Detect which cell encompasses the target text, then output its (x, y) center coordinate. 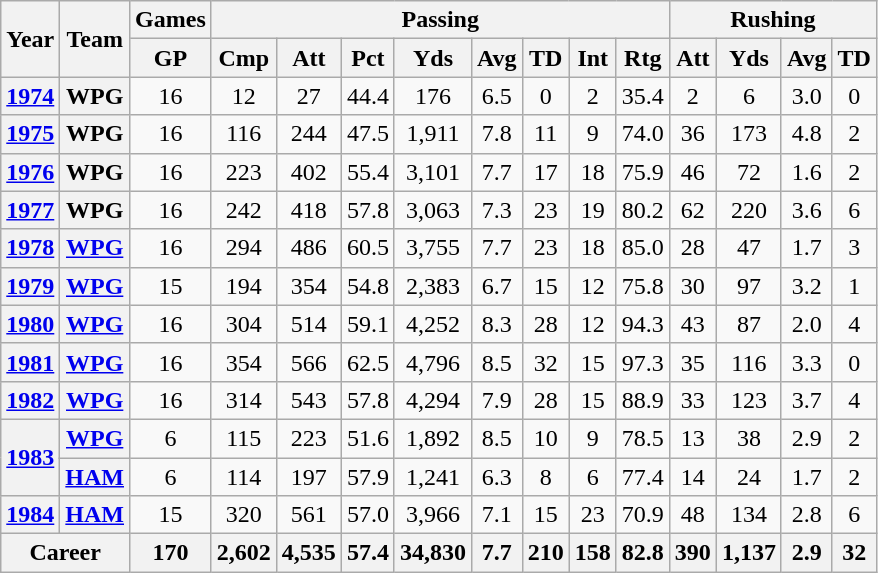
10 (546, 438)
1,892 (432, 438)
1975 (30, 134)
2.8 (806, 515)
Games (171, 20)
17 (546, 172)
1983 (30, 457)
514 (308, 324)
Rushing (772, 20)
486 (308, 248)
3.7 (806, 400)
3.6 (806, 210)
123 (748, 400)
44.4 (368, 96)
8.3 (498, 324)
4,535 (308, 553)
3.3 (806, 362)
3.0 (806, 96)
1,241 (432, 477)
14 (692, 477)
4,294 (432, 400)
87 (748, 324)
3,966 (432, 515)
30 (692, 286)
1979 (30, 286)
13 (692, 438)
1982 (30, 400)
4,252 (432, 324)
19 (592, 210)
88.9 (642, 400)
1981 (30, 362)
1978 (30, 248)
75.8 (642, 286)
11 (546, 134)
47 (748, 248)
3,101 (432, 172)
Team (95, 39)
197 (308, 477)
176 (432, 96)
43 (692, 324)
77.4 (642, 477)
2.0 (806, 324)
27 (308, 96)
55.4 (368, 172)
97 (748, 286)
194 (244, 286)
390 (692, 553)
78.5 (642, 438)
Int (592, 58)
418 (308, 210)
170 (171, 553)
46 (692, 172)
242 (244, 210)
220 (748, 210)
114 (244, 477)
85.0 (642, 248)
1.6 (806, 172)
3 (854, 248)
1 (854, 286)
Year (30, 39)
173 (748, 134)
304 (244, 324)
34,830 (432, 553)
57.4 (368, 553)
36 (692, 134)
1980 (30, 324)
2,383 (432, 286)
402 (308, 172)
54.8 (368, 286)
314 (244, 400)
70.9 (642, 515)
2,602 (244, 553)
1976 (30, 172)
7.8 (498, 134)
244 (308, 134)
7.1 (498, 515)
294 (244, 248)
7.3 (498, 210)
1,137 (748, 553)
94.3 (642, 324)
6.3 (498, 477)
210 (546, 553)
57.9 (368, 477)
Pct (368, 58)
543 (308, 400)
7.9 (498, 400)
75.9 (642, 172)
35.4 (642, 96)
320 (244, 515)
Passing (440, 20)
8 (546, 477)
GP (171, 58)
48 (692, 515)
60.5 (368, 248)
4.8 (806, 134)
158 (592, 553)
82.8 (642, 553)
Cmp (244, 58)
4,796 (432, 362)
1984 (30, 515)
3.2 (806, 286)
38 (748, 438)
24 (748, 477)
Career (66, 553)
57.0 (368, 515)
97.3 (642, 362)
115 (244, 438)
Rtg (642, 58)
62.5 (368, 362)
74.0 (642, 134)
6.5 (498, 96)
72 (748, 172)
59.1 (368, 324)
35 (692, 362)
566 (308, 362)
1,911 (432, 134)
1974 (30, 96)
3,755 (432, 248)
62 (692, 210)
51.6 (368, 438)
80.2 (642, 210)
1977 (30, 210)
561 (308, 515)
47.5 (368, 134)
3,063 (432, 210)
134 (748, 515)
6.7 (498, 286)
33 (692, 400)
